For the text-containing cell, return its midpoint in [X, Y] coordinate format. 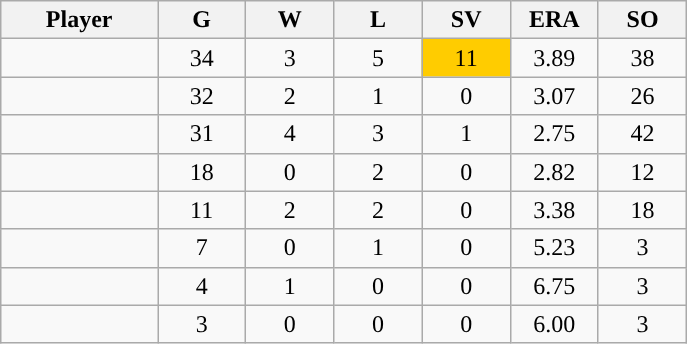
32 [202, 96]
SV [466, 20]
12 [642, 172]
6.00 [554, 324]
5.23 [554, 248]
3.38 [554, 210]
34 [202, 58]
5 [378, 58]
7 [202, 248]
ERA [554, 20]
2.75 [554, 134]
31 [202, 134]
6.75 [554, 286]
SO [642, 20]
38 [642, 58]
3.89 [554, 58]
G [202, 20]
42 [642, 134]
L [378, 20]
W [290, 20]
Player [80, 20]
3.07 [554, 96]
26 [642, 96]
2.82 [554, 172]
